Return the [X, Y] coordinate for the center point of the cell that contains the specified text.  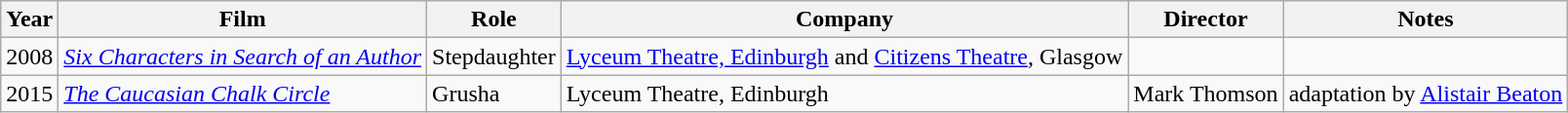
Film [243, 19]
Lyceum Theatre, Edinburgh [844, 94]
Role [494, 19]
The Caucasian Chalk Circle [243, 94]
Mark Thomson [1205, 94]
Director [1205, 19]
Grusha [494, 94]
Six Characters in Search of an Author [243, 56]
Stepdaughter [494, 56]
adaptation by Alistair Beaton [1426, 94]
2008 [29, 56]
2015 [29, 94]
Year [29, 19]
Company [844, 19]
Lyceum Theatre, Edinburgh and Citizens Theatre, Glasgow [844, 56]
Notes [1426, 19]
